Capture the cell that displays the provided text and extract its [X, Y] central coordinate. 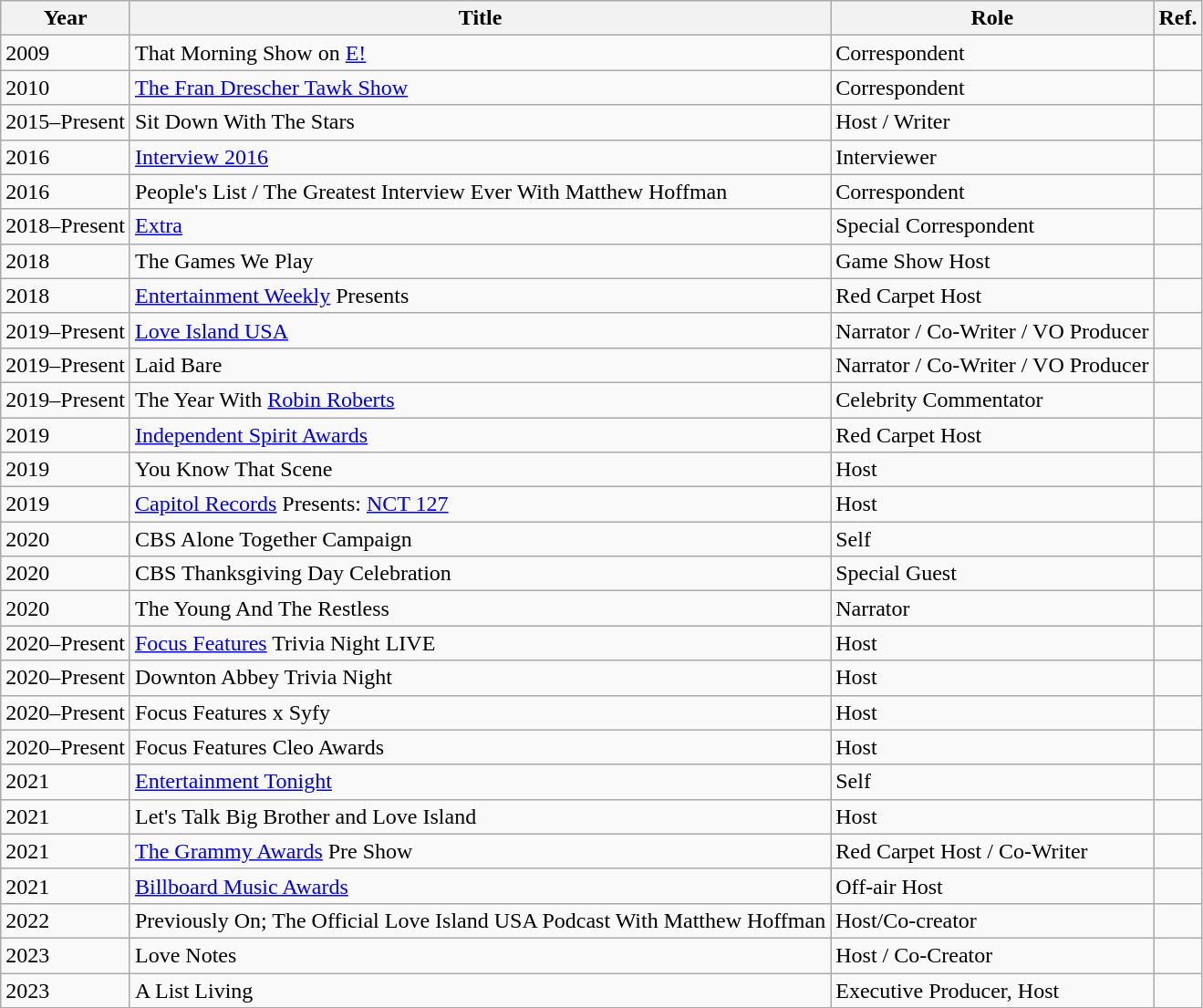
Host / Co-Creator [992, 955]
2018–Present [66, 226]
Off-air Host [992, 886]
Focus Features Trivia Night LIVE [480, 643]
That Morning Show on E! [480, 53]
Entertainment Weekly Presents [480, 296]
Year [66, 18]
Executive Producer, Host [992, 990]
Celebrity Commentator [992, 400]
CBS Alone Together Campaign [480, 539]
Independent Spirit Awards [480, 435]
Narrator [992, 608]
Role [992, 18]
Red Carpet Host / Co-Writer [992, 851]
Ref. [1178, 18]
Love Notes [480, 955]
Special Correspondent [992, 226]
The Grammy Awards Pre Show [480, 851]
You Know That Scene [480, 470]
Focus Features x Syfy [480, 712]
Previously On; The Official Love Island USA Podcast With Matthew Hoffman [480, 920]
Love Island USA [480, 330]
Special Guest [992, 574]
Let's Talk Big Brother and Love Island [480, 816]
People's List / The Greatest Interview Ever With Matthew Hoffman [480, 192]
CBS Thanksgiving Day Celebration [480, 574]
Game Show Host [992, 261]
Capitol Records Presents: NCT 127 [480, 504]
Host/Co-creator [992, 920]
2010 [66, 88]
The Fran Drescher Tawk Show [480, 88]
The Young And The Restless [480, 608]
Title [480, 18]
Entertainment Tonight [480, 782]
Sit Down With The Stars [480, 122]
2022 [66, 920]
Interviewer [992, 157]
A List Living [480, 990]
The Year With Robin Roberts [480, 400]
2009 [66, 53]
Downton Abbey Trivia Night [480, 678]
Laid Bare [480, 365]
Extra [480, 226]
2015–Present [66, 122]
Focus Features Cleo Awards [480, 747]
The Games We Play [480, 261]
Billboard Music Awards [480, 886]
Interview 2016 [480, 157]
Host / Writer [992, 122]
